For the text-containing cell, return its midpoint in (x, y) coordinate format. 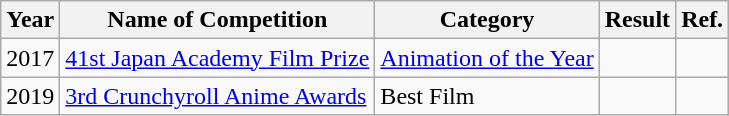
41st Japan Academy Film Prize (218, 58)
Name of Competition (218, 20)
Category (487, 20)
Animation of the Year (487, 58)
2019 (30, 96)
Result (637, 20)
2017 (30, 58)
Best Film (487, 96)
3rd Crunchyroll Anime Awards (218, 96)
Year (30, 20)
Ref. (702, 20)
